For the text-containing cell, return its midpoint in (x, y) coordinate format. 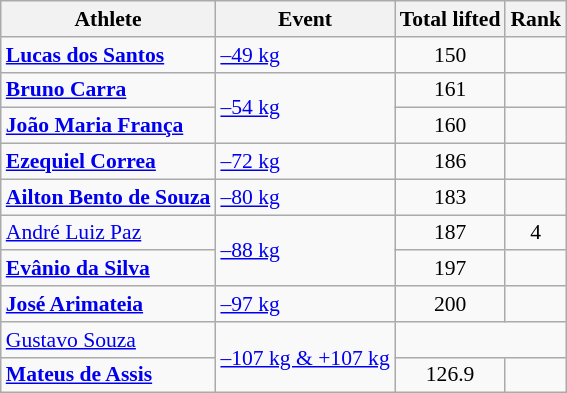
–54 kg (304, 108)
161 (450, 90)
José Arimateia (108, 304)
126.9 (450, 375)
Mateus de Assis (108, 375)
186 (450, 162)
150 (450, 55)
200 (450, 304)
André Luiz Paz (108, 233)
Athlete (108, 19)
Ailton Bento de Souza (108, 197)
160 (450, 126)
Ezequiel Correa (108, 162)
Lucas dos Santos (108, 55)
Event (304, 19)
187 (450, 233)
183 (450, 197)
Evânio da Silva (108, 269)
–97 kg (304, 304)
–80 kg (304, 197)
–107 kg & +107 kg (304, 358)
197 (450, 269)
–72 kg (304, 162)
Total lifted (450, 19)
Gustavo Souza (108, 340)
Rank (536, 19)
4 (536, 233)
João Maria França (108, 126)
–49 kg (304, 55)
–88 kg (304, 250)
Bruno Carra (108, 90)
